Extract the [X, Y] coordinate from the center of the cell holding the provided text.  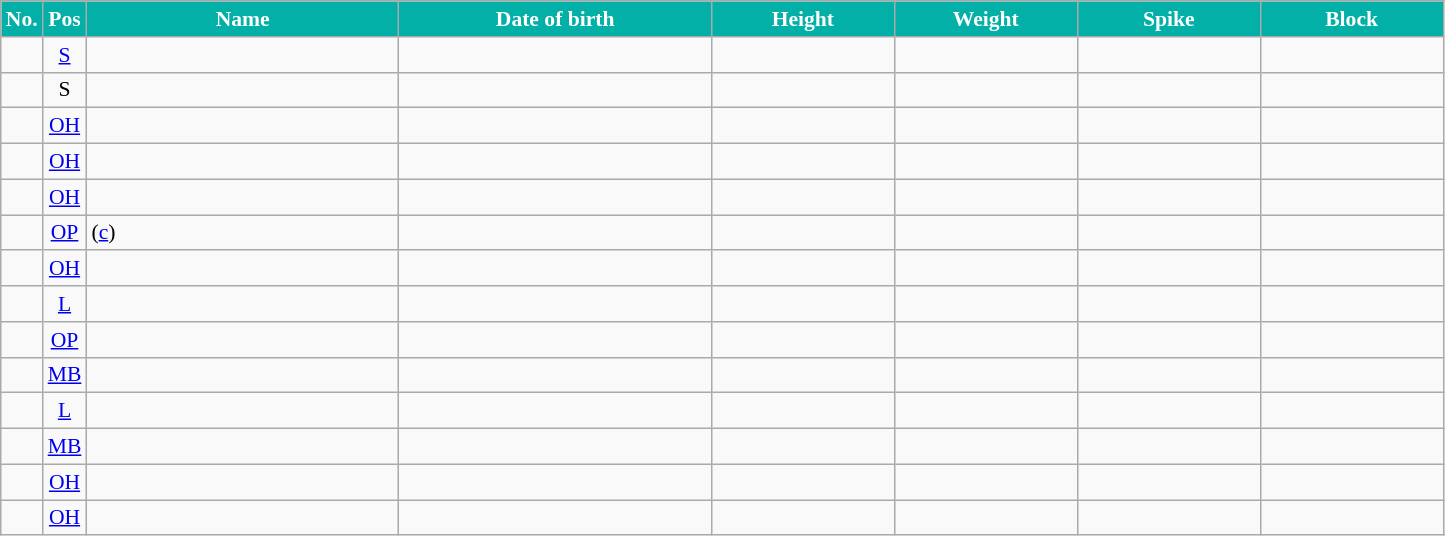
Spike [1168, 19]
Height [802, 19]
Block [1352, 19]
Pos [65, 19]
No. [22, 19]
(c) [242, 233]
Weight [986, 19]
Name [242, 19]
Date of birth [556, 19]
